Locate the cell with the specified text and output its (x, y) center coordinate. 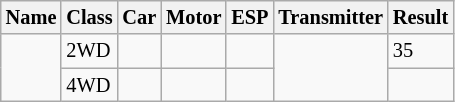
Motor (194, 17)
2WD (89, 51)
Class (89, 17)
4WD (89, 85)
Transmitter (330, 17)
Result (420, 17)
35 (420, 51)
Name (32, 17)
Car (140, 17)
ESP (250, 17)
